Identify which cell holds the provided text, then report its (X, Y) central coordinate. 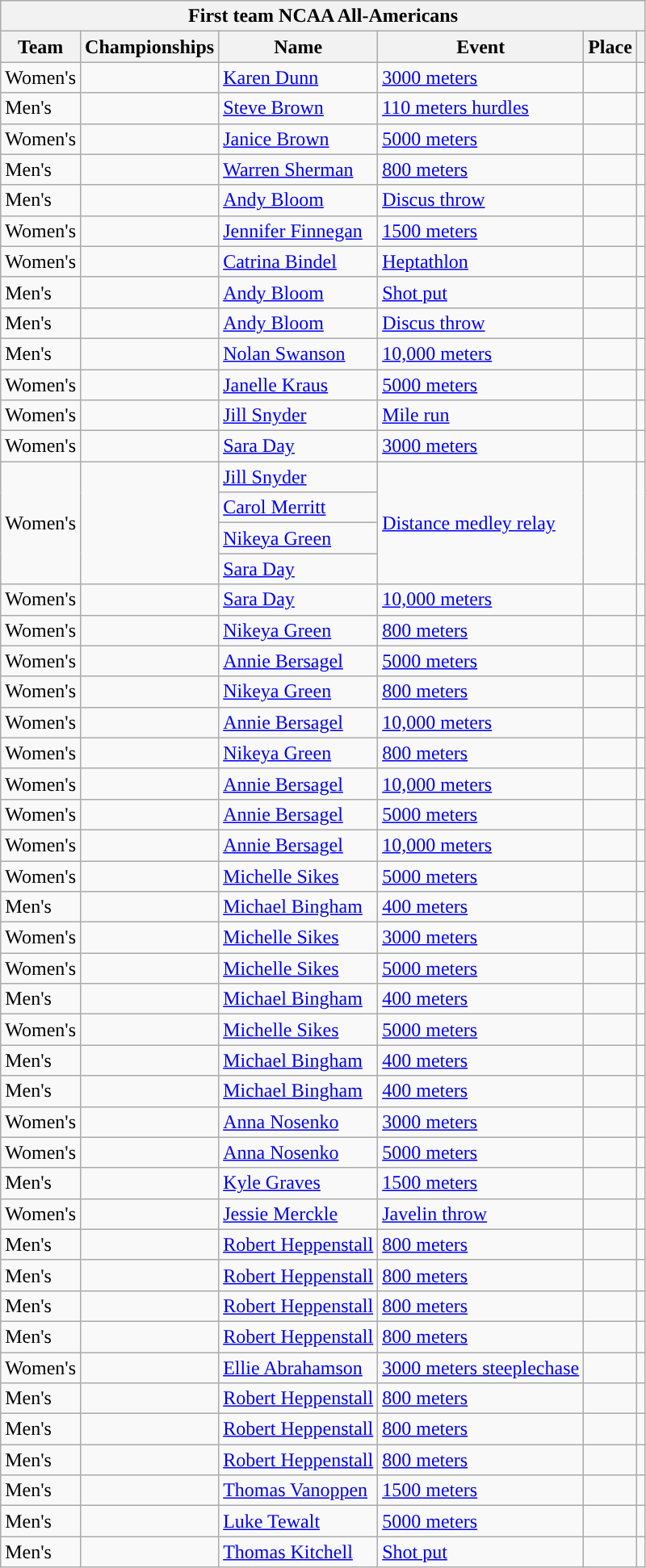
Luke Tewalt (299, 1521)
Event (481, 47)
110 meters hurdles (481, 108)
Thomas Vanoppen (299, 1491)
First team NCAA All-Americans (323, 16)
3000 meters steeplechase (481, 1368)
Distance medley relay (481, 523)
Mile run (481, 416)
Jessie Merckle (299, 1214)
Warren Sherman (299, 169)
Ellie Abrahamson (299, 1368)
Team (40, 47)
Thomas Kitchell (299, 1552)
Steve Brown (299, 108)
Name (299, 47)
Championships (150, 47)
Javelin throw (481, 1214)
Janice Brown (299, 139)
Karen Dunn (299, 77)
Nolan Swanson (299, 353)
Place (610, 47)
Catrina Bindel (299, 261)
Carol Merritt (299, 508)
Kyle Graves (299, 1183)
Janelle Kraus (299, 385)
Jennifer Finnegan (299, 231)
Heptathlon (481, 261)
